Output the [X, Y] coordinate of the center of the cell containing the given text.  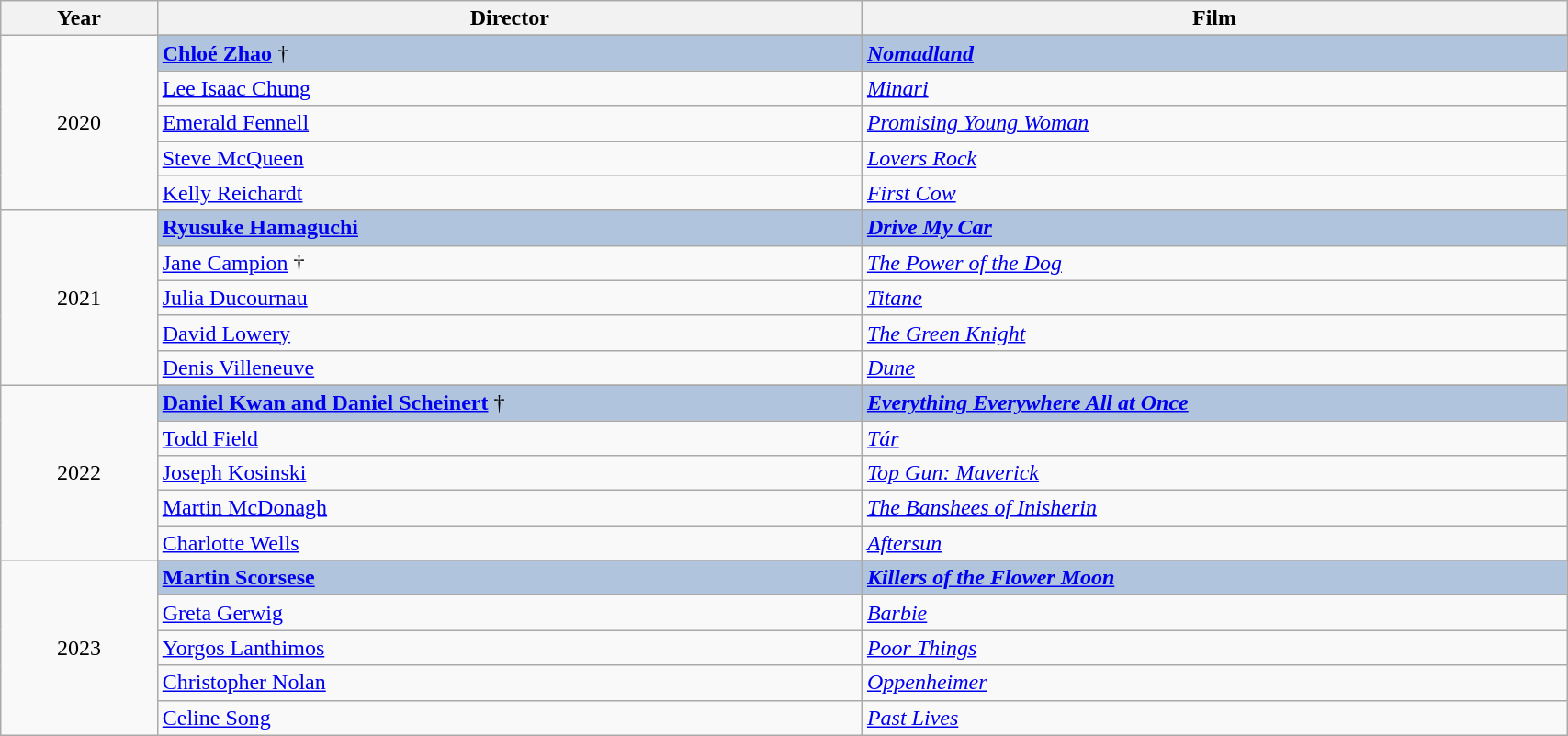
Joseph Kosinski [509, 473]
2020 [79, 123]
The Power of the Dog [1214, 263]
Jane Campion † [509, 263]
Martin McDonagh [509, 508]
Steve McQueen [509, 158]
The Green Knight [1214, 333]
Greta Gerwig [509, 613]
Julia Ducournau [509, 298]
2021 [79, 298]
Minari [1214, 88]
Poor Things [1214, 648]
Past Lives [1214, 718]
Barbie [1214, 613]
Martin Scorsese [509, 578]
First Cow [1214, 193]
Lovers Rock [1214, 158]
David Lowery [509, 333]
Charlotte Wells [509, 543]
Yorgos Lanthimos [509, 648]
Director [509, 18]
Denis Villeneuve [509, 368]
Emerald Fennell [509, 123]
Year [79, 18]
Todd Field [509, 438]
Celine Song [509, 718]
2022 [79, 472]
Drive My Car [1214, 228]
Nomadland [1214, 53]
Tár [1214, 438]
Everything Everywhere All at Once [1214, 402]
Oppenheimer [1214, 683]
Killers of the Flower Moon [1214, 578]
Daniel Kwan and Daniel Scheinert † [509, 402]
2023 [79, 648]
Top Gun: Maverick [1214, 473]
Ryusuke Hamaguchi [509, 228]
Dune [1214, 368]
Promising Young Woman [1214, 123]
The Banshees of Inisherin [1214, 508]
Titane [1214, 298]
Lee Isaac Chung [509, 88]
Kelly Reichardt [509, 193]
Film [1214, 18]
Christopher Nolan [509, 683]
Aftersun [1214, 543]
Chloé Zhao † [509, 53]
